For the text-containing cell, return its midpoint in (X, Y) coordinate format. 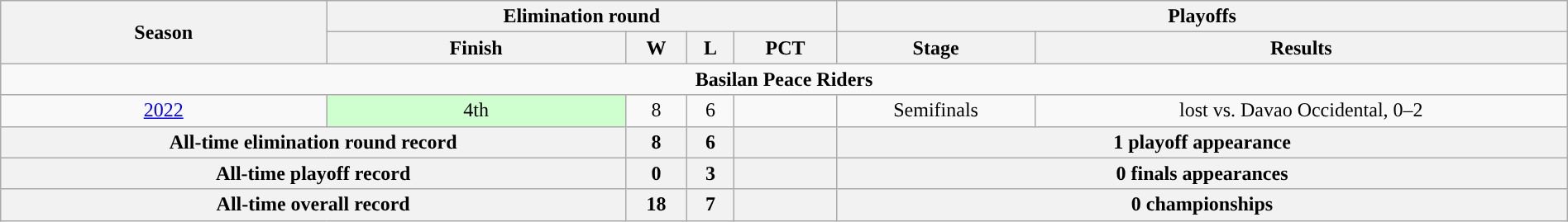
0 finals appearances (1202, 173)
W (657, 48)
Season (164, 32)
Finish (476, 48)
4th (476, 111)
0 championships (1202, 205)
All-time elimination round record (313, 142)
Playoffs (1202, 17)
L (710, 48)
Semifinals (936, 111)
Results (1301, 48)
Stage (936, 48)
3 (710, 173)
PCT (785, 48)
18 (657, 205)
7 (710, 205)
All-time overall record (313, 205)
Basilan Peace Riders (784, 79)
All-time playoff record (313, 173)
lost vs. Davao Occidental, 0–2 (1301, 111)
0 (657, 173)
2022 (164, 111)
Elimination round (582, 17)
1 playoff appearance (1202, 142)
